Extract the (x, y) coordinate from the center of the cell holding the provided text.  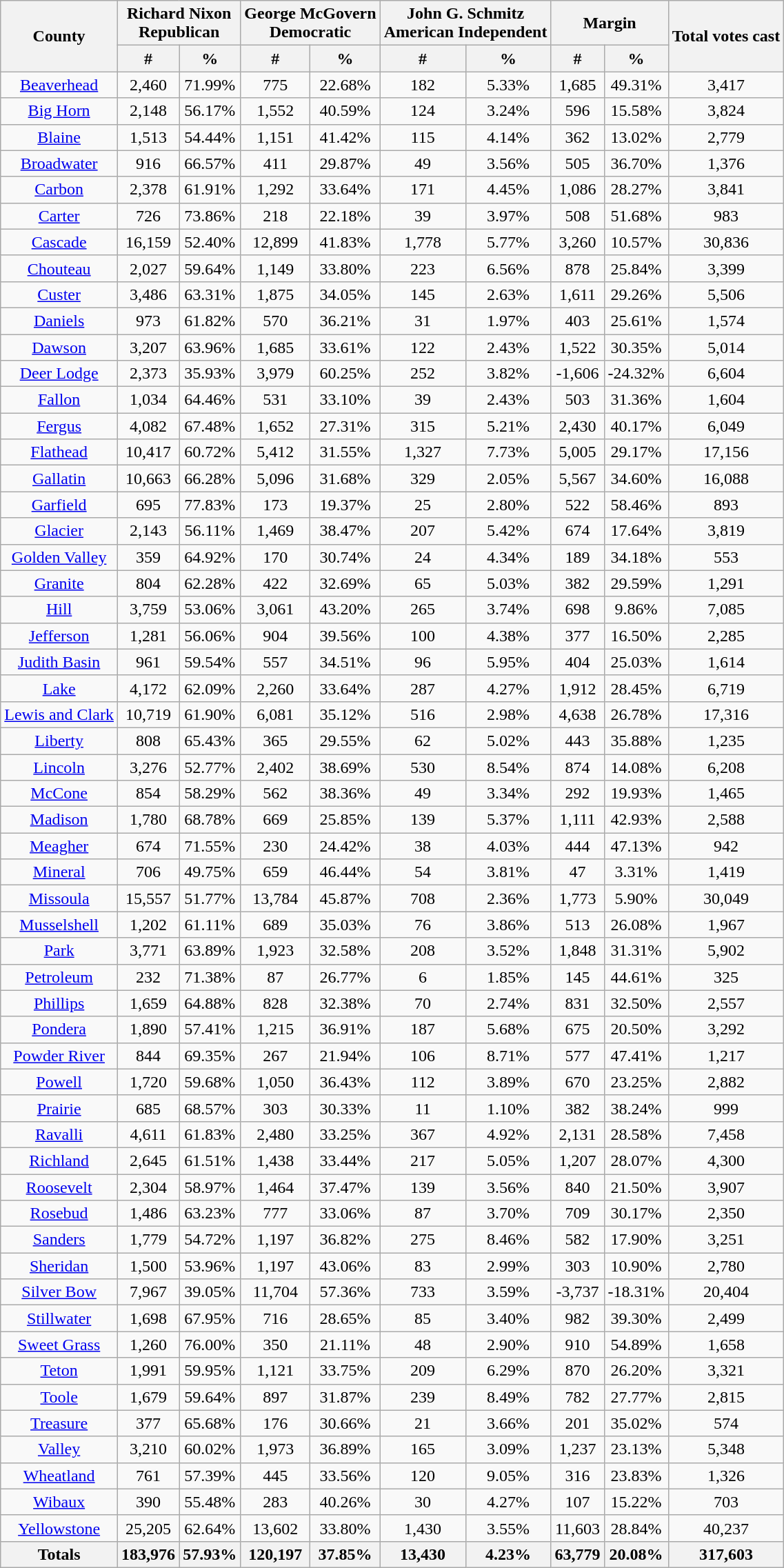
63.31% (210, 294)
66.57% (210, 163)
761 (149, 1476)
63.89% (210, 951)
23.83% (636, 1476)
Big Horn (59, 111)
33.61% (345, 347)
47.13% (636, 846)
3.34% (508, 794)
659 (276, 872)
577 (578, 1056)
5.77% (508, 242)
6,049 (726, 426)
5.68% (508, 1029)
3,841 (726, 190)
1,698 (149, 1318)
3.31% (636, 872)
25,205 (149, 1528)
Gallatin (59, 479)
1,780 (149, 820)
4.92% (508, 1134)
4.14% (508, 137)
52.40% (210, 242)
George McGovernDemocratic (310, 23)
Treasure (59, 1423)
170 (276, 557)
1,778 (423, 242)
34.18% (636, 557)
49.31% (636, 85)
1,291 (726, 583)
1,235 (726, 741)
2,131 (578, 1134)
Lincoln (59, 767)
1,679 (149, 1397)
5.95% (508, 662)
2,143 (149, 531)
56.06% (210, 636)
3.52% (508, 951)
Meagher (59, 846)
64.88% (210, 1003)
1,614 (726, 662)
1,464 (276, 1187)
County (59, 36)
68.57% (210, 1108)
21.94% (345, 1056)
570 (276, 321)
2,780 (726, 1266)
2.98% (508, 714)
4.45% (508, 190)
68.78% (210, 820)
3,251 (726, 1240)
3.86% (508, 925)
183,976 (149, 1554)
Chouteau (59, 268)
316 (578, 1476)
29.17% (636, 452)
120 (423, 1476)
Deer Lodge (59, 374)
44.61% (636, 977)
71.38% (210, 977)
176 (276, 1423)
670 (578, 1082)
29.55% (345, 741)
30.17% (636, 1214)
726 (149, 216)
6.56% (508, 268)
7,458 (726, 1134)
43.20% (345, 610)
3,207 (149, 347)
973 (149, 321)
30 (423, 1502)
1.10% (508, 1108)
3,759 (149, 610)
29.87% (345, 163)
17.64% (636, 531)
57.39% (210, 1476)
47.41% (636, 1056)
60.02% (210, 1449)
503 (578, 400)
29.59% (636, 583)
11,603 (578, 1528)
31.36% (636, 400)
3,907 (726, 1187)
7,967 (149, 1292)
777 (276, 1214)
365 (276, 741)
4.38% (508, 636)
31.31% (636, 951)
67.48% (210, 426)
1,652 (276, 426)
37.47% (345, 1187)
2,402 (276, 767)
35.93% (210, 374)
283 (276, 1502)
10.90% (636, 1266)
208 (423, 951)
982 (578, 1318)
910 (578, 1345)
5,348 (726, 1449)
9.86% (636, 610)
165 (423, 1449)
207 (423, 531)
5.37% (508, 820)
5.02% (508, 741)
1,875 (276, 294)
31.68% (345, 479)
38.36% (345, 794)
38 (423, 846)
53.06% (210, 610)
1,991 (149, 1371)
209 (423, 1371)
67.95% (210, 1318)
30,836 (726, 242)
874 (578, 767)
831 (578, 1003)
443 (578, 741)
2,882 (726, 1082)
1,967 (726, 925)
2.63% (508, 294)
Prairie (59, 1108)
1.85% (508, 977)
20,404 (726, 1292)
1,574 (726, 321)
942 (726, 846)
3.89% (508, 1082)
John G. SchmitzAmerican Independent (465, 23)
685 (149, 1108)
55.48% (210, 1502)
3.24% (508, 111)
32.50% (636, 1003)
28.58% (636, 1134)
Blaine (59, 137)
2.36% (508, 898)
292 (578, 794)
10,417 (149, 452)
2,148 (149, 111)
669 (276, 820)
61.91% (210, 190)
51.77% (210, 898)
62.64% (210, 1528)
Granite (59, 583)
16,159 (149, 242)
Petroleum (59, 977)
120,197 (276, 1554)
3,417 (726, 85)
Silver Bow (59, 1292)
3,979 (276, 374)
20.08% (636, 1554)
63,779 (578, 1554)
3,819 (726, 531)
2,499 (726, 1318)
6,208 (726, 767)
2,378 (149, 190)
893 (726, 505)
239 (423, 1397)
34.05% (345, 294)
553 (726, 557)
46.44% (345, 872)
32.69% (345, 583)
267 (276, 1056)
Total votes cast (726, 36)
329 (423, 479)
562 (276, 794)
3.82% (508, 374)
1,848 (578, 951)
36.82% (345, 1240)
29.26% (636, 294)
23.25% (636, 1082)
182 (423, 85)
5.90% (636, 898)
854 (149, 794)
McCone (59, 794)
5.42% (508, 531)
1,773 (578, 898)
28.07% (636, 1160)
Cascade (59, 242)
2.99% (508, 1266)
1,522 (578, 347)
Ravalli (59, 1134)
359 (149, 557)
33.25% (345, 1134)
315 (423, 426)
Hill (59, 610)
59.68% (210, 1082)
708 (423, 898)
71.55% (210, 846)
4,638 (578, 714)
716 (276, 1318)
695 (149, 505)
60.72% (210, 452)
3,210 (149, 1449)
4,082 (149, 426)
3.40% (508, 1318)
1.97% (508, 321)
8.49% (508, 1397)
10,719 (149, 714)
42.93% (636, 820)
13,430 (423, 1554)
30.35% (636, 347)
17,316 (726, 714)
62.09% (210, 688)
Carter (59, 216)
187 (423, 1029)
1,500 (149, 1266)
13.02% (636, 137)
2.80% (508, 505)
37.85% (345, 1554)
19.37% (345, 505)
56.11% (210, 531)
4.23% (508, 1554)
45.87% (345, 898)
362 (578, 137)
6,719 (726, 688)
1,465 (726, 794)
32.58% (345, 951)
265 (423, 610)
1,292 (276, 190)
51.68% (636, 216)
-18.31% (636, 1292)
445 (276, 1476)
5,412 (276, 452)
2,027 (149, 268)
1,215 (276, 1029)
2.90% (508, 1345)
189 (578, 557)
1,779 (149, 1240)
96 (423, 662)
1,034 (149, 400)
58.97% (210, 1187)
Margin (610, 23)
2,350 (726, 1214)
1,326 (726, 1476)
15.58% (636, 111)
828 (276, 1003)
33.10% (345, 400)
36.70% (636, 163)
65.68% (210, 1423)
-3,737 (578, 1292)
2,588 (726, 820)
41.42% (345, 137)
557 (276, 662)
5,567 (578, 479)
41.83% (345, 242)
26.20% (636, 1371)
17.90% (636, 1240)
63.23% (210, 1214)
32.38% (345, 1003)
-1,606 (578, 374)
30.66% (345, 1423)
4.03% (508, 846)
1,923 (276, 951)
76.00% (210, 1345)
3,486 (149, 294)
1,260 (149, 1345)
36.43% (345, 1082)
878 (578, 268)
20.50% (636, 1029)
422 (276, 583)
2,779 (726, 137)
28.84% (636, 1528)
9.05% (508, 1476)
6,081 (276, 714)
1,151 (276, 137)
775 (276, 85)
54.72% (210, 1240)
31 (423, 321)
22.68% (345, 85)
39.30% (636, 1318)
897 (276, 1397)
350 (276, 1345)
57.93% (210, 1554)
62.28% (210, 583)
40,237 (726, 1528)
404 (578, 662)
1,327 (423, 452)
22.18% (345, 216)
1,419 (726, 872)
Jefferson (59, 636)
5.33% (508, 85)
15,557 (149, 898)
173 (276, 505)
73.86% (210, 216)
8.71% (508, 1056)
Teton (59, 1371)
53.96% (210, 1266)
1,604 (726, 400)
16.50% (636, 636)
66.28% (210, 479)
3.09% (508, 1449)
21 (423, 1423)
35.12% (345, 714)
2.05% (508, 479)
100 (423, 636)
596 (578, 111)
508 (578, 216)
4.34% (508, 557)
7,085 (726, 610)
Judith Basin (59, 662)
5.05% (508, 1160)
85 (423, 1318)
232 (149, 977)
54 (423, 872)
34.60% (636, 479)
24.42% (345, 846)
40.17% (636, 426)
30.74% (345, 557)
70 (423, 1003)
2,285 (726, 636)
217 (423, 1160)
Custer (59, 294)
808 (149, 741)
27.31% (345, 426)
1,149 (276, 268)
62 (423, 741)
Broadwater (59, 163)
34.51% (345, 662)
516 (423, 714)
2.74% (508, 1003)
2,815 (726, 1397)
28.65% (345, 1318)
1,469 (276, 531)
1,121 (276, 1371)
61.83% (210, 1134)
1,207 (578, 1160)
61.90% (210, 714)
36.91% (345, 1029)
2,557 (726, 1003)
703 (726, 1502)
Yellowstone (59, 1528)
961 (149, 662)
223 (423, 268)
1,111 (578, 820)
5.03% (508, 583)
Garfield (59, 505)
904 (276, 636)
54.89% (636, 1345)
23.13% (636, 1449)
Beaverhead (59, 85)
10,663 (149, 479)
1,217 (726, 1056)
171 (423, 190)
106 (423, 1056)
999 (726, 1108)
24 (423, 557)
870 (578, 1371)
522 (578, 505)
218 (276, 216)
14.08% (636, 767)
Musselshell (59, 925)
124 (423, 111)
3,824 (726, 111)
Liberty (59, 741)
411 (276, 163)
675 (578, 1029)
33.44% (345, 1160)
3.59% (508, 1292)
1,430 (423, 1528)
1,658 (726, 1345)
252 (423, 374)
17,156 (726, 452)
Toole (59, 1397)
40.26% (345, 1502)
77.83% (210, 505)
574 (726, 1423)
1,050 (276, 1082)
Pondera (59, 1029)
-24.32% (636, 374)
3,321 (726, 1371)
83 (423, 1266)
Madison (59, 820)
782 (578, 1397)
38.47% (345, 531)
1,486 (149, 1214)
1,086 (578, 190)
444 (578, 846)
57.36% (345, 1292)
Park (59, 951)
530 (423, 767)
25.61% (636, 321)
5.21% (508, 426)
35.03% (345, 925)
64.92% (210, 557)
367 (423, 1134)
Dawson (59, 347)
26.77% (345, 977)
1,202 (149, 925)
1,659 (149, 1003)
61.11% (210, 925)
38.24% (636, 1108)
325 (726, 977)
Wheatland (59, 1476)
3.55% (508, 1528)
47 (578, 872)
13,784 (276, 898)
Totals (59, 1554)
49.75% (210, 872)
5,014 (726, 347)
Fallon (59, 400)
59.95% (210, 1371)
Rosebud (59, 1214)
1,611 (578, 294)
Lake (59, 688)
31.55% (345, 452)
916 (149, 163)
58.29% (210, 794)
5,506 (726, 294)
64.46% (210, 400)
30.33% (345, 1108)
40.59% (345, 111)
2,373 (149, 374)
287 (423, 688)
Powell (59, 1082)
2,645 (149, 1160)
3.70% (508, 1214)
Sanders (59, 1240)
11,704 (276, 1292)
13,602 (276, 1528)
61.51% (210, 1160)
52.77% (210, 767)
582 (578, 1240)
201 (578, 1423)
5,902 (726, 951)
689 (276, 925)
122 (423, 347)
706 (149, 872)
1,376 (726, 163)
11 (423, 1108)
Daniels (59, 321)
6.29% (508, 1371)
3.81% (508, 872)
25 (423, 505)
54.44% (210, 137)
709 (578, 1214)
Stillwater (59, 1318)
2,304 (149, 1187)
21.11% (345, 1345)
25.85% (345, 820)
35.02% (636, 1423)
2,430 (578, 426)
31.87% (345, 1397)
Carbon (59, 190)
61.82% (210, 321)
Richland (59, 1160)
39.05% (210, 1292)
6,604 (726, 374)
3,260 (578, 242)
36.21% (345, 321)
230 (276, 846)
698 (578, 610)
6 (423, 977)
Golden Valley (59, 557)
Sheridan (59, 1266)
76 (423, 925)
Missoula (59, 898)
3,771 (149, 951)
65.43% (210, 741)
35.88% (636, 741)
107 (578, 1502)
57.41% (210, 1029)
505 (578, 163)
1,720 (149, 1082)
804 (149, 583)
5,005 (578, 452)
48 (423, 1345)
1,513 (149, 137)
56.17% (210, 111)
25.84% (636, 268)
2,480 (276, 1134)
27.77% (636, 1397)
317,603 (726, 1554)
403 (578, 321)
Glacier (59, 531)
69.35% (210, 1056)
26.08% (636, 925)
8.46% (508, 1240)
Phillips (59, 1003)
36.89% (345, 1449)
3.97% (508, 216)
25.03% (636, 662)
5,096 (276, 479)
1,281 (149, 636)
65 (423, 583)
733 (423, 1292)
16,088 (726, 479)
Fergus (59, 426)
12,899 (276, 242)
1,552 (276, 111)
Valley (59, 1449)
28.45% (636, 688)
43.06% (345, 1266)
30,049 (726, 898)
39.56% (345, 636)
4,300 (726, 1160)
3,276 (149, 767)
112 (423, 1082)
Flathead (59, 452)
Powder River (59, 1056)
71.99% (210, 85)
Wibaux (59, 1502)
38.69% (345, 767)
33.75% (345, 1371)
2,460 (149, 85)
1,438 (276, 1160)
1,890 (149, 1029)
844 (149, 1056)
19.93% (636, 794)
531 (276, 400)
2,260 (276, 688)
4,611 (149, 1134)
58.46% (636, 505)
33.56% (345, 1476)
275 (423, 1240)
59.54% (210, 662)
1,237 (578, 1449)
390 (149, 1502)
26.78% (636, 714)
8.54% (508, 767)
60.25% (345, 374)
Sweet Grass (59, 1345)
15.22% (636, 1502)
21.50% (636, 1187)
1,912 (578, 688)
3,399 (726, 268)
7.73% (508, 452)
Lewis and Clark (59, 714)
Roosevelt (59, 1187)
3.74% (508, 610)
513 (578, 925)
3,292 (726, 1029)
Richard NixonRepublican (179, 23)
33.06% (345, 1214)
4,172 (149, 688)
840 (578, 1187)
115 (423, 137)
28.27% (636, 190)
63.96% (210, 347)
Mineral (59, 872)
983 (726, 216)
10.57% (636, 242)
1,973 (276, 1449)
3,061 (276, 610)
3.66% (508, 1423)
